Pinpoint the cell where the given text exists, returning its (X, Y) midpoint coordinate. 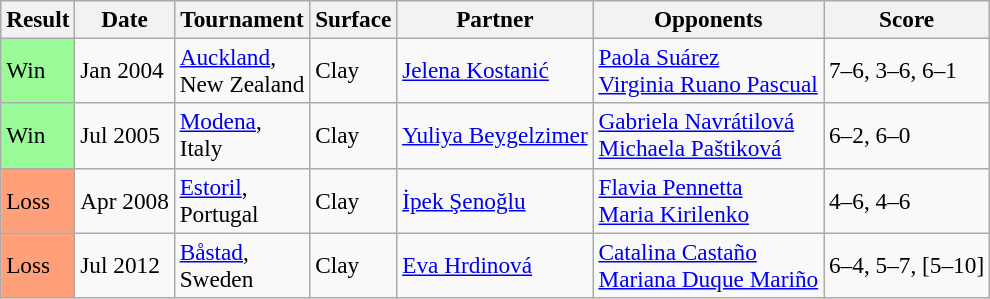
4–6, 4–6 (907, 200)
Apr 2008 (124, 200)
Date (124, 19)
Surface (354, 19)
Båstad, Sweden (242, 264)
Yuliya Beygelzimer (495, 136)
Modena, Italy (242, 136)
Score (907, 19)
Estoril, Portugal (242, 200)
6–2, 6–0 (907, 136)
Result (38, 19)
Jan 2004 (124, 70)
Eva Hrdinová (495, 264)
Jelena Kostanić (495, 70)
Tournament (242, 19)
Flavia Pennetta Maria Kirilenko (708, 200)
İpek Şenoğlu (495, 200)
Jul 2012 (124, 264)
Paola Suárez Virginia Ruano Pascual (708, 70)
Auckland, New Zealand (242, 70)
7–6, 3–6, 6–1 (907, 70)
Catalina Castaño Mariana Duque Mariño (708, 264)
6–4, 5–7, [5–10] (907, 264)
Jul 2005 (124, 136)
Gabriela Navrátilová Michaela Paštiková (708, 136)
Opponents (708, 19)
Partner (495, 19)
